Provide the [X, Y] coordinate of the cell's center where the given text is located.  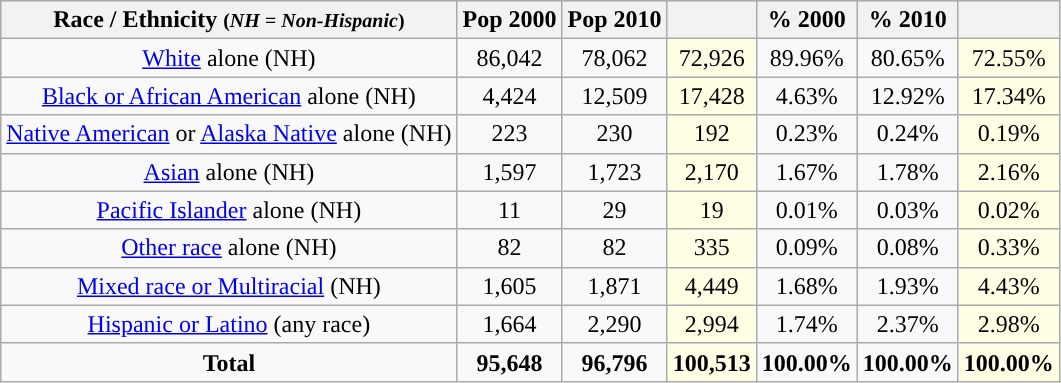
1.74% [806, 324]
72,926 [712, 58]
Pacific Islander alone (NH) [229, 210]
78,062 [614, 58]
0.09% [806, 248]
0.03% [908, 210]
1,664 [510, 324]
12,509 [614, 96]
96,796 [614, 362]
230 [614, 134]
Asian alone (NH) [229, 172]
4,449 [712, 286]
2.16% [1008, 172]
2.37% [908, 324]
17.34% [1008, 96]
100,513 [712, 362]
19 [712, 210]
1.68% [806, 286]
4.43% [1008, 286]
1,605 [510, 286]
Hispanic or Latino (any race) [229, 324]
335 [712, 248]
86,042 [510, 58]
2,170 [712, 172]
% 2000 [806, 20]
1.67% [806, 172]
0.02% [1008, 210]
0.23% [806, 134]
0.08% [908, 248]
% 2010 [908, 20]
Native American or Alaska Native alone (NH) [229, 134]
Other race alone (NH) [229, 248]
0.01% [806, 210]
95,648 [510, 362]
2,290 [614, 324]
223 [510, 134]
192 [712, 134]
1.93% [908, 286]
17,428 [712, 96]
Mixed race or Multiracial (NH) [229, 286]
White alone (NH) [229, 58]
12.92% [908, 96]
0.24% [908, 134]
1.78% [908, 172]
0.19% [1008, 134]
2,994 [712, 324]
72.55% [1008, 58]
29 [614, 210]
89.96% [806, 58]
Pop 2010 [614, 20]
Black or African American alone (NH) [229, 96]
4.63% [806, 96]
Race / Ethnicity (NH = Non-Hispanic) [229, 20]
1,597 [510, 172]
Pop 2000 [510, 20]
1,723 [614, 172]
4,424 [510, 96]
11 [510, 210]
0.33% [1008, 248]
Total [229, 362]
80.65% [908, 58]
2.98% [1008, 324]
1,871 [614, 286]
